Locate the cell with the specified text and output its (x, y) center coordinate. 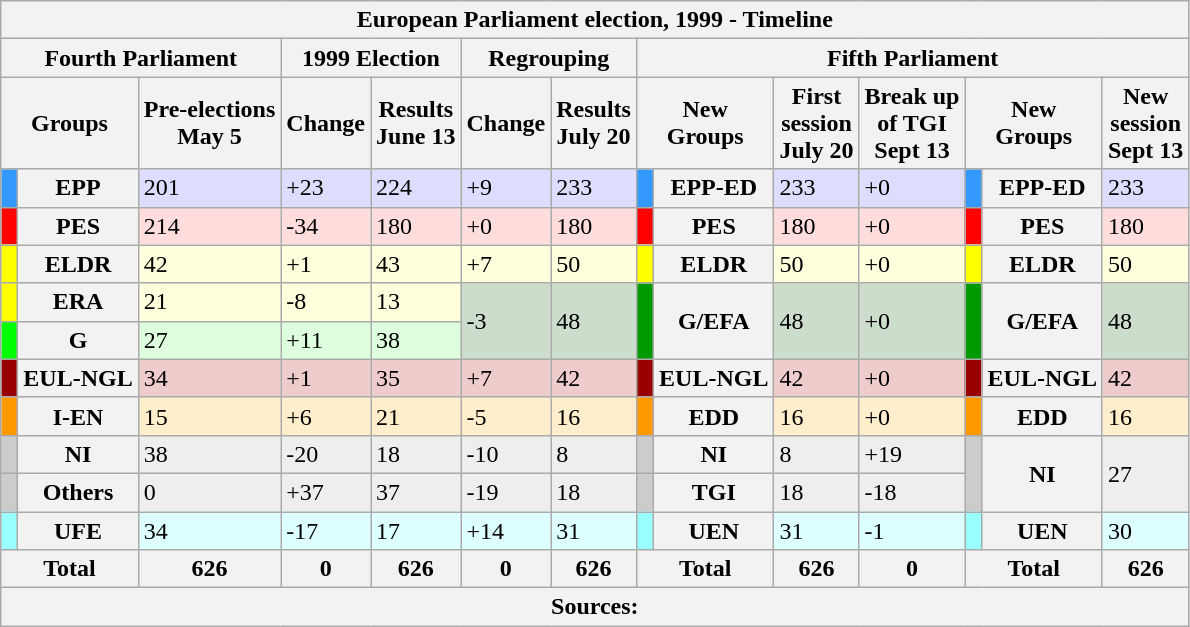
15 (210, 416)
+14 (506, 531)
ResultsJuly 20 (594, 123)
I-EN (78, 416)
+6 (326, 416)
+19 (912, 454)
-5 (506, 416)
Break upof TGISept 13 (912, 123)
-18 (912, 492)
Groups (70, 123)
+11 (326, 340)
FirstsessionJuly 20 (816, 123)
European Parliament election, 1999 - Timeline (595, 20)
37 (416, 492)
TGI (714, 492)
-3 (506, 321)
-10 (506, 454)
214 (210, 226)
30 (1145, 531)
43 (416, 264)
NewsessionSept 13 (1145, 123)
Fourth Parliament (141, 58)
Regrouping (548, 58)
201 (210, 188)
Fifth Parliament (912, 58)
-19 (506, 492)
Sources: (595, 607)
-1 (912, 531)
+23 (326, 188)
+9 (506, 188)
13 (416, 302)
-8 (326, 302)
1999 Election (371, 58)
Pre-electionsMay 5 (210, 123)
-17 (326, 531)
G (78, 340)
+37 (326, 492)
35 (416, 378)
224 (416, 188)
ERA (78, 302)
-20 (326, 454)
EPP (78, 188)
ResultsJune 13 (416, 123)
Others (78, 492)
-34 (326, 226)
UFE (78, 531)
17 (416, 531)
